Output the [X, Y] coordinate of the center of the cell containing the given text.  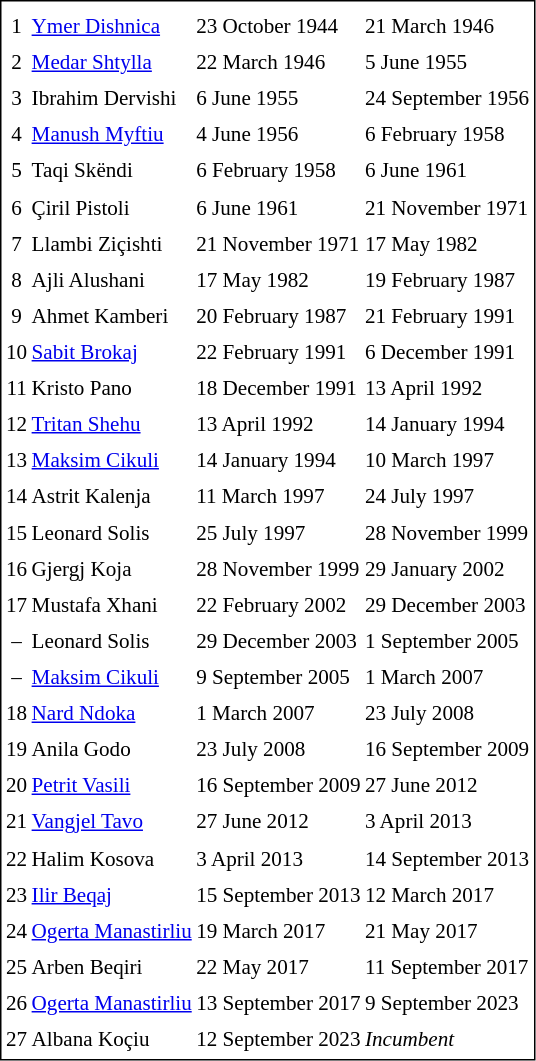
Petrit Vasili [112, 786]
3 [16, 99]
4 [16, 135]
20 February 1987 [278, 316]
Ymer Dishnica [112, 26]
15 September 2013 [278, 894]
9 [16, 316]
15 [16, 533]
11 September 2017 [447, 967]
21 February 1991 [447, 316]
Kristo Pano [112, 388]
Gjergj Koja [112, 569]
Taqi Skëndi [112, 171]
Albana Koçiu [112, 1039]
11 March 1997 [278, 497]
6 June 1955 [278, 99]
18 [16, 714]
21 May 2017 [447, 931]
9 September 2005 [278, 677]
20 [16, 786]
Arben Beqiri [112, 967]
6 December 1991 [447, 352]
10 March 1997 [447, 460]
Ibrahim Dervishi [112, 99]
11 [16, 388]
14 [16, 497]
22 February 2002 [278, 605]
Halim Kosova [112, 858]
Ajli Alushani [112, 280]
Medar Shtylla [112, 63]
12 March 2017 [447, 894]
19 March 2017 [278, 931]
Astrit Kalenja [112, 497]
Anila Godo [112, 750]
21 [16, 822]
13 [16, 460]
7 [16, 243]
Ahmet Kamberi [112, 316]
12 [16, 424]
22 May 2017 [278, 967]
Tritan Shehu [112, 424]
17 [16, 605]
1 [16, 26]
24 September 1956 [447, 99]
Llambi Ziçishti [112, 243]
5 June 1955 [447, 63]
29 January 2002 [447, 569]
22 [16, 858]
18 December 1991 [278, 388]
Incumbent [447, 1039]
Mustafa Xhani [112, 605]
22 March 1946 [278, 63]
13 September 2017 [278, 1003]
23 October 1944 [278, 26]
19 [16, 750]
Sabit Brokaj [112, 352]
10 [16, 352]
1 September 2005 [447, 641]
Ilir Beqaj [112, 894]
Vangjel Tavo [112, 822]
Çiril Pistoli [112, 207]
21 March 1946 [447, 26]
19 February 1987 [447, 280]
2 [16, 63]
Nard Ndoka [112, 714]
27 [16, 1039]
14 September 2013 [447, 858]
6 [16, 207]
4 June 1956 [278, 135]
9 September 2023 [447, 1003]
12 September 2023 [278, 1039]
Manush Myftiu [112, 135]
23 [16, 894]
16 [16, 569]
25 July 1997 [278, 533]
26 [16, 1003]
22 February 1991 [278, 352]
8 [16, 280]
25 [16, 967]
5 [16, 171]
24 [16, 931]
24 July 1997 [447, 497]
